For the text-containing cell, return its midpoint in [X, Y] coordinate format. 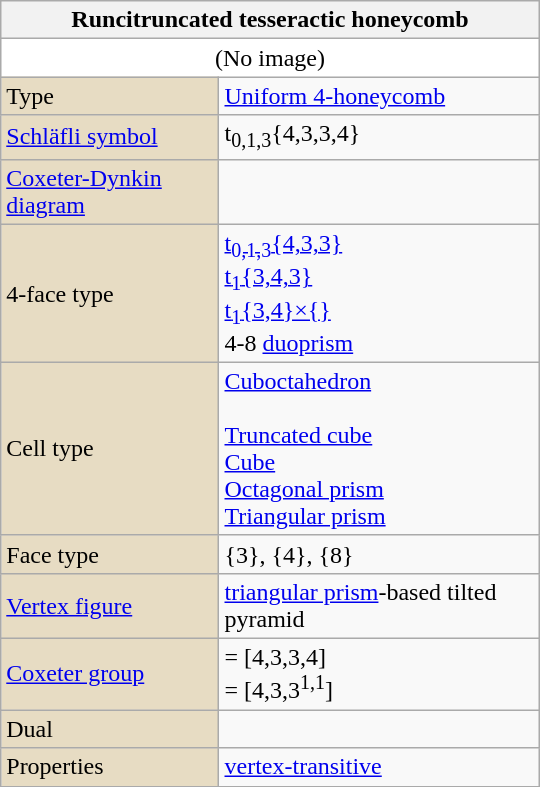
t0,1,3{4,3,3,4} [379, 137]
Dual [110, 729]
Runcitruncated tesseractic honeycomb [270, 20]
= [4,3,3,4] = [4,3,31,1] [379, 674]
4-face type [110, 293]
Cuboctahedron Truncated cube Cube Octagonal prism Triangular prism [379, 448]
(No image) [270, 58]
Schläfli symbol [110, 137]
Coxeter-Dynkin diagram [110, 192]
t0,1,3{4,3,3} t1{3,4,3} t1{3,4}×{} 4-8 duoprism [379, 293]
Properties [110, 767]
Cell type [110, 448]
{3}, {4}, {8} [379, 554]
vertex-transitive [379, 767]
Coxeter group [110, 674]
Face type [110, 554]
triangular prism-based tilted pyramid [379, 606]
Uniform 4-honeycomb [379, 96]
Type [110, 96]
Vertex figure [110, 606]
